Determine the [x, y] coordinate at the center of the cell enclosing the given text.  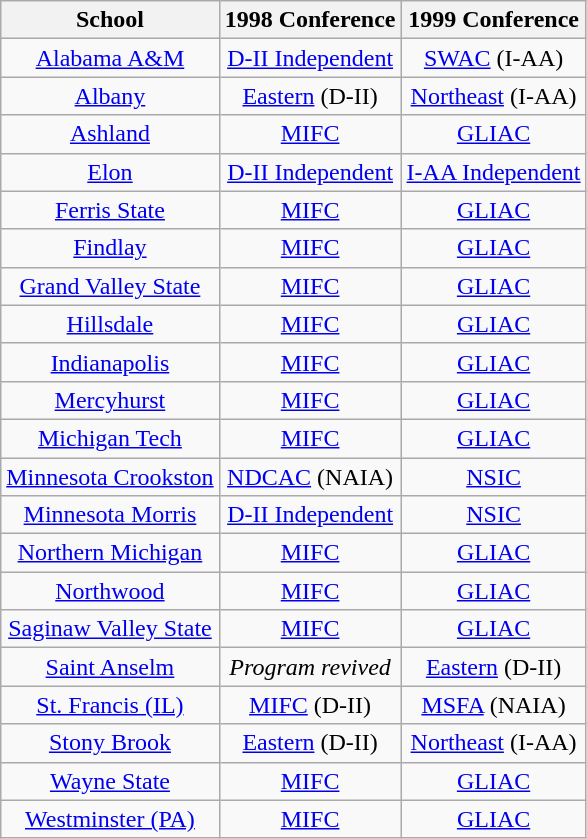
Northern Michigan [110, 553]
Minnesota Morris [110, 515]
Michigan Tech [110, 438]
Northwood [110, 591]
Program revived [310, 667]
Alabama A&M [110, 58]
Wayne State [110, 781]
Findlay [110, 248]
Mercyhurst [110, 400]
Stony Brook [110, 743]
Ashland [110, 134]
Elon [110, 172]
1999 Conference [494, 20]
Ferris State [110, 210]
Hillsdale [110, 324]
Saginaw Valley State [110, 629]
1998 Conference [310, 20]
MSFA (NAIA) [494, 705]
St. Francis (IL) [110, 705]
I-AA Independent [494, 172]
Albany [110, 96]
School [110, 20]
Minnesota Crookston [110, 477]
SWAC (I-AA) [494, 58]
MIFC (D-II) [310, 705]
Saint Anselm [110, 667]
NDCAC (NAIA) [310, 477]
Grand Valley State [110, 286]
Westminster (PA) [110, 819]
Indianapolis [110, 362]
